Scan for the cell matching the given text and deliver its [x, y] coordinate at center. 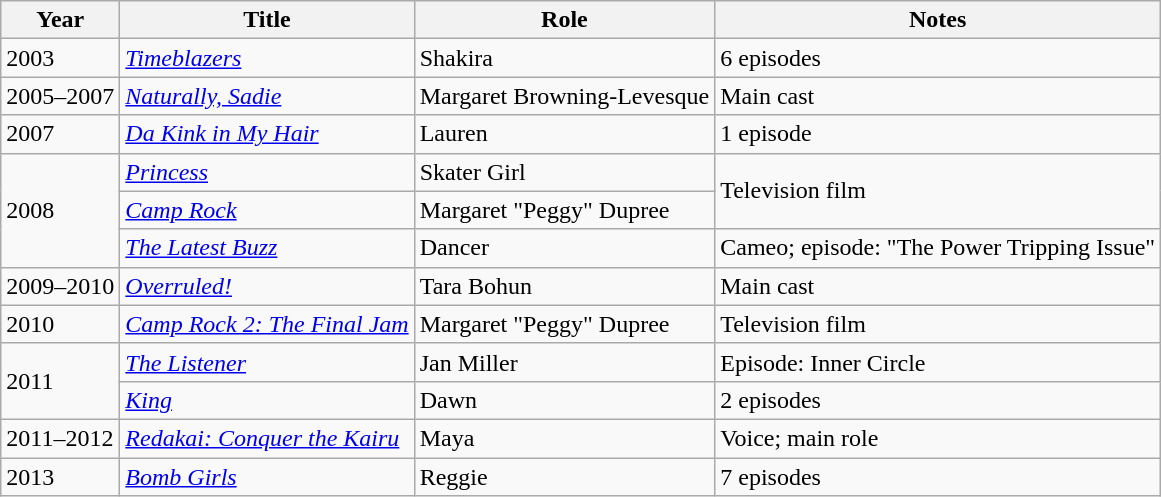
Maya [564, 438]
Camp Rock 2: The Final Jam [267, 324]
Lauren [564, 134]
1 episode [938, 134]
2005–2007 [60, 96]
The Latest Buzz [267, 248]
6 episodes [938, 58]
Shakira [564, 58]
The Listener [267, 362]
Notes [938, 20]
Margaret Browning-Levesque [564, 96]
Dawn [564, 400]
2013 [60, 477]
Tara Bohun [564, 286]
2007 [60, 134]
7 episodes [938, 477]
Title [267, 20]
King [267, 400]
Role [564, 20]
2009–2010 [60, 286]
2011 [60, 381]
2011–2012 [60, 438]
2008 [60, 210]
Jan Miller [564, 362]
Voice; main role [938, 438]
Timeblazers [267, 58]
Reggie [564, 477]
Bomb Girls [267, 477]
Year [60, 20]
Episode: Inner Circle [938, 362]
2003 [60, 58]
Camp Rock [267, 210]
Da Kink in My Hair [267, 134]
Overruled! [267, 286]
Skater Girl [564, 172]
2 episodes [938, 400]
Dancer [564, 248]
2010 [60, 324]
Redakai: Conquer the Kairu [267, 438]
Naturally, Sadie [267, 96]
Cameo; episode: "The Power Tripping Issue" [938, 248]
Princess [267, 172]
